From the cell containing the given text, extract its center point as (x, y) coordinate. 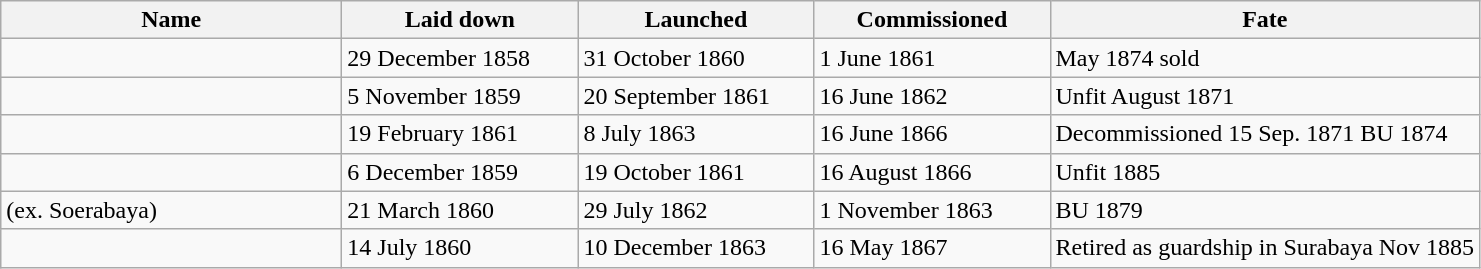
Name (172, 20)
Launched (696, 20)
10 December 1863 (696, 248)
Unfit August 1871 (1265, 96)
5 November 1859 (460, 96)
19 February 1861 (460, 134)
21 March 1860 (460, 210)
Retired as guardship in Surabaya Nov 1885 (1265, 248)
Fate (1265, 20)
6 December 1859 (460, 172)
(ex. Soerabaya) (172, 210)
16 August 1866 (932, 172)
May 1874 sold (1265, 58)
16 May 1867 (932, 248)
29 July 1862 (696, 210)
Unfit 1885 (1265, 172)
Commissioned (932, 20)
BU 1879 (1265, 210)
Laid down (460, 20)
16 June 1866 (932, 134)
16 June 1862 (932, 96)
14 July 1860 (460, 248)
19 October 1861 (696, 172)
Decommissioned 15 Sep. 1871 BU 1874 (1265, 134)
1 June 1861 (932, 58)
31 October 1860 (696, 58)
20 September 1861 (696, 96)
1 November 1863 (932, 210)
29 December 1858 (460, 58)
8 July 1863 (696, 134)
